Find where the given text appears and provide that cell's center as (X, Y) coordinate. 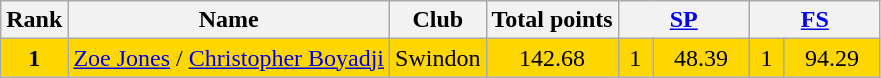
Zoe Jones / Christopher Boyadji (229, 58)
48.39 (702, 58)
Club (438, 20)
Swindon (438, 58)
FS (814, 20)
94.29 (832, 58)
SP (684, 20)
142.68 (552, 58)
Name (229, 20)
Rank (34, 20)
Total points (552, 20)
